Identify which cell holds the provided text, then report its [x, y] central coordinate. 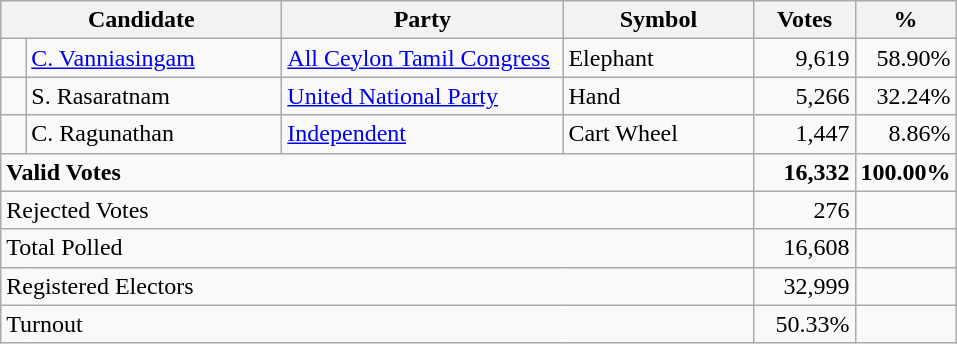
Registered Electors [378, 286]
276 [804, 210]
Elephant [658, 58]
United National Party [422, 96]
50.33% [804, 324]
100.00% [906, 172]
16,608 [804, 248]
Symbol [658, 20]
Independent [422, 134]
Hand [658, 96]
5,266 [804, 96]
Candidate [142, 20]
C. Vanniasingam [154, 58]
Cart Wheel [658, 134]
8.86% [906, 134]
1,447 [804, 134]
% [906, 20]
58.90% [906, 58]
9,619 [804, 58]
Rejected Votes [378, 210]
C. Ragunathan [154, 134]
16,332 [804, 172]
All Ceylon Tamil Congress [422, 58]
Votes [804, 20]
Party [422, 20]
Total Polled [378, 248]
32.24% [906, 96]
Valid Votes [378, 172]
Turnout [378, 324]
S. Rasaratnam [154, 96]
32,999 [804, 286]
